Output the [X, Y] coordinate of the center of the cell containing the given text.  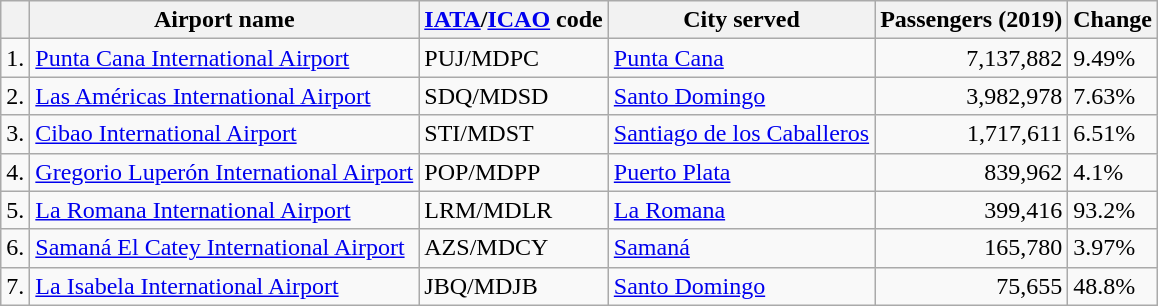
4. [16, 172]
7,137,882 [972, 58]
IATA/ICAO code [514, 20]
9.49% [1113, 58]
399,416 [972, 210]
La Isabela International Airport [224, 286]
Change [1113, 20]
Las Américas International Airport [224, 96]
7.63% [1113, 96]
Samaná El Catey International Airport [224, 248]
165,780 [972, 248]
Gregorio Luperón International Airport [224, 172]
POP/MDPP [514, 172]
Airport name [224, 20]
Punta Cana [741, 58]
3,982,978 [972, 96]
PUJ/MDPC [514, 58]
48.8% [1113, 286]
La Romana [741, 210]
4.1% [1113, 172]
Punta Cana International Airport [224, 58]
3.97% [1113, 248]
75,655 [972, 286]
Samaná [741, 248]
1,717,611 [972, 134]
SDQ/MDSD [514, 96]
2. [16, 96]
Passengers (2019) [972, 20]
La Romana International Airport [224, 210]
Puerto Plata [741, 172]
7. [16, 286]
AZS/MDCY [514, 248]
City served [741, 20]
839,962 [972, 172]
JBQ/MDJB [514, 286]
Santiago de los Caballeros [741, 134]
5. [16, 210]
93.2% [1113, 210]
3. [16, 134]
STI/MDST [514, 134]
6. [16, 248]
1. [16, 58]
LRM/MDLR [514, 210]
6.51% [1113, 134]
Cibao International Airport [224, 134]
